Detect which cell encompasses the target text, then output its [x, y] center coordinate. 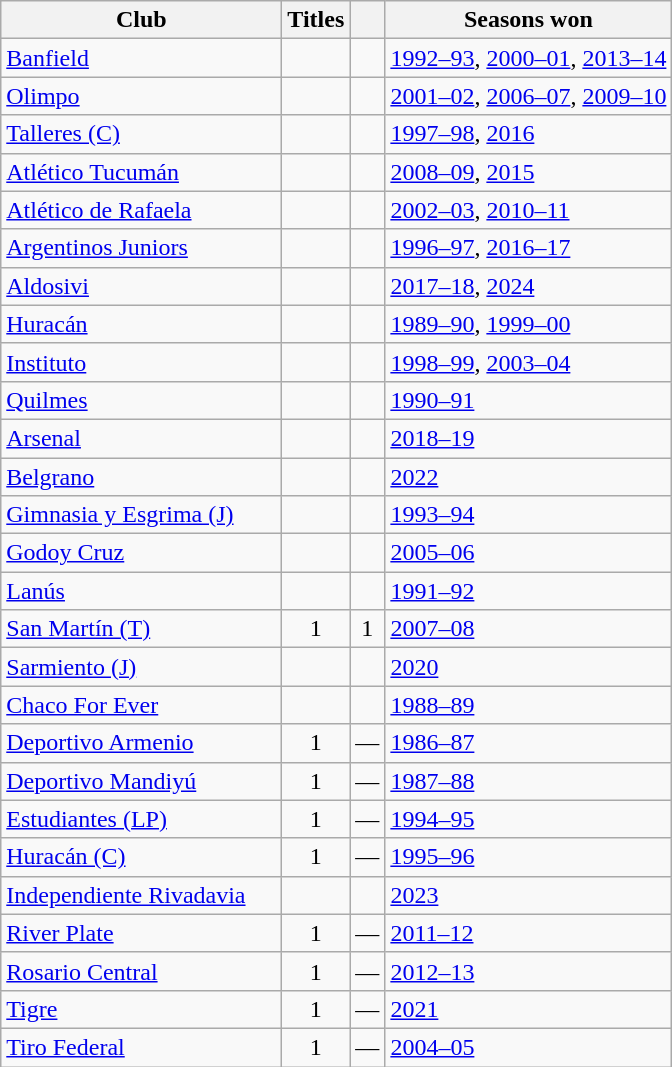
2005–06 [528, 553]
Deportivo Armenio [142, 743]
Chaco For Ever [142, 705]
2023 [528, 895]
Club [142, 20]
Independiente Rivadavia [142, 895]
1992–93, 2000–01, 2013–14 [528, 58]
Talleres (C) [142, 134]
Rosario Central [142, 971]
Atlético Tucumán [142, 172]
Banfield [142, 58]
Deportivo Mandiyú [142, 781]
Titles [316, 20]
1994–95 [528, 819]
Estudiantes (LP) [142, 819]
1997–98, 2016 [528, 134]
1995–96 [528, 857]
Atlético de Rafaela [142, 210]
2022 [528, 477]
1988–89 [528, 705]
2002–03, 2010–11 [528, 210]
Tigre [142, 1009]
1986–87 [528, 743]
1989–90, 1999–00 [528, 324]
Godoy Cruz [142, 553]
Quilmes [142, 400]
Tiro Federal [142, 1047]
2011–12 [528, 933]
Argentinos Juniors [142, 248]
1996–97, 2016–17 [528, 248]
Huracán [142, 324]
2007–08 [528, 629]
2018–19 [528, 438]
1990–91 [528, 400]
Olimpo [142, 96]
2021 [528, 1009]
Lanús [142, 591]
1998–99, 2003–04 [528, 362]
2020 [528, 667]
Belgrano [142, 477]
1991–92 [528, 591]
Huracán (C) [142, 857]
2017–18, 2024 [528, 286]
River Plate [142, 933]
2012–13 [528, 971]
Aldosivi [142, 286]
San Martín (T) [142, 629]
Sarmiento (J) [142, 667]
1987–88 [528, 781]
2004–05 [528, 1047]
2001–02, 2006–07, 2009–10 [528, 96]
Instituto [142, 362]
2008–09, 2015 [528, 172]
Gimnasia y Esgrima (J) [142, 515]
Seasons won [528, 20]
Arsenal [142, 438]
1993–94 [528, 515]
